Return [x, y] of the center of cell containing provided text 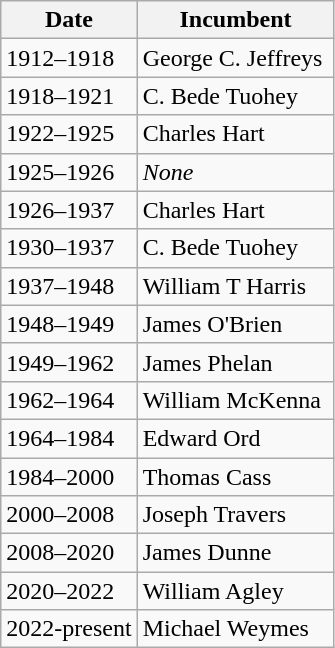
1926–1937 [69, 210]
1984–2000 [69, 477]
1925–1926 [69, 172]
2008–2020 [69, 553]
1948–1949 [69, 324]
1964–1984 [69, 438]
1937–1948 [69, 286]
James Phelan [236, 362]
Edward Ord [236, 438]
Joseph Travers [236, 515]
Michael Weymes [236, 629]
2022-present [69, 629]
Incumbent [236, 20]
Date [69, 20]
None [236, 172]
William T Harris [236, 286]
Thomas Cass [236, 477]
1922–1925 [69, 134]
William Agley [236, 591]
James O'Brien [236, 324]
1930–1937 [69, 248]
1918–1921 [69, 96]
George C. Jeffreys [236, 58]
2000–2008 [69, 515]
William McKenna [236, 400]
1949–1962 [69, 362]
1962–1964 [69, 400]
James Dunne [236, 553]
1912–1918 [69, 58]
2020–2022 [69, 591]
